Detect which cell encompasses the target text, then output its [X, Y] center coordinate. 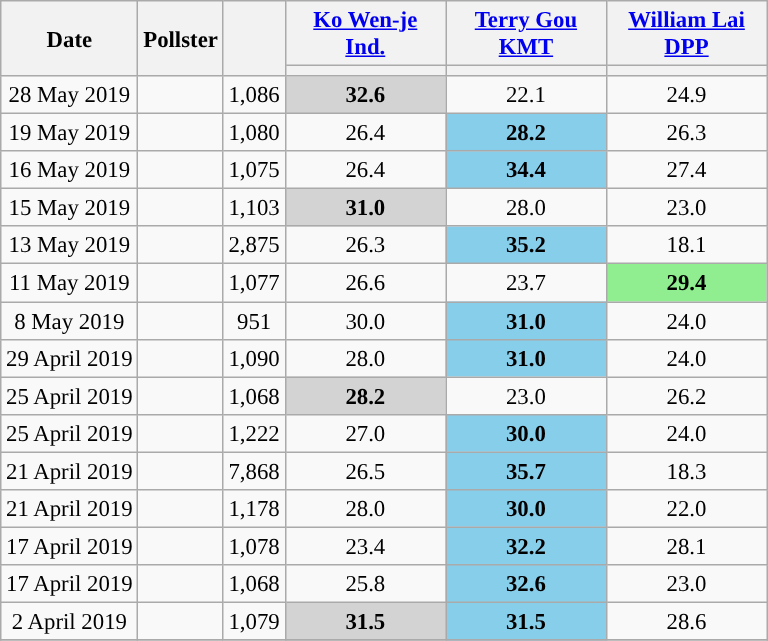
1,075 [254, 170]
Ko Wen-jeInd. [366, 34]
1,078 [254, 546]
32.2 [526, 546]
8 May 2019 [70, 321]
25.8 [366, 584]
28 May 2019 [70, 95]
1,178 [254, 509]
18.3 [686, 471]
27.0 [366, 433]
29.4 [686, 283]
27.4 [686, 170]
13 May 2019 [70, 245]
16 May 2019 [70, 170]
1,090 [254, 358]
28.6 [686, 621]
1,079 [254, 621]
29 April 2019 [70, 358]
William LaiDPP [686, 34]
35.2 [526, 245]
26.5 [366, 471]
15 May 2019 [70, 208]
7,868 [254, 471]
1,086 [254, 95]
23.7 [526, 283]
Date [70, 38]
18.1 [686, 245]
1,080 [254, 133]
Pollster [180, 38]
34.4 [526, 170]
26.6 [366, 283]
2 April 2019 [70, 621]
22.1 [526, 95]
2,875 [254, 245]
23.4 [366, 546]
24.9 [686, 95]
26.2 [686, 396]
1,222 [254, 433]
Terry GouKMT [526, 34]
28.1 [686, 546]
11 May 2019 [70, 283]
1,077 [254, 283]
35.7 [526, 471]
19 May 2019 [70, 133]
951 [254, 321]
22.0 [686, 509]
1,103 [254, 208]
